Pinpoint the cell where the given text exists, returning its [x, y] midpoint coordinate. 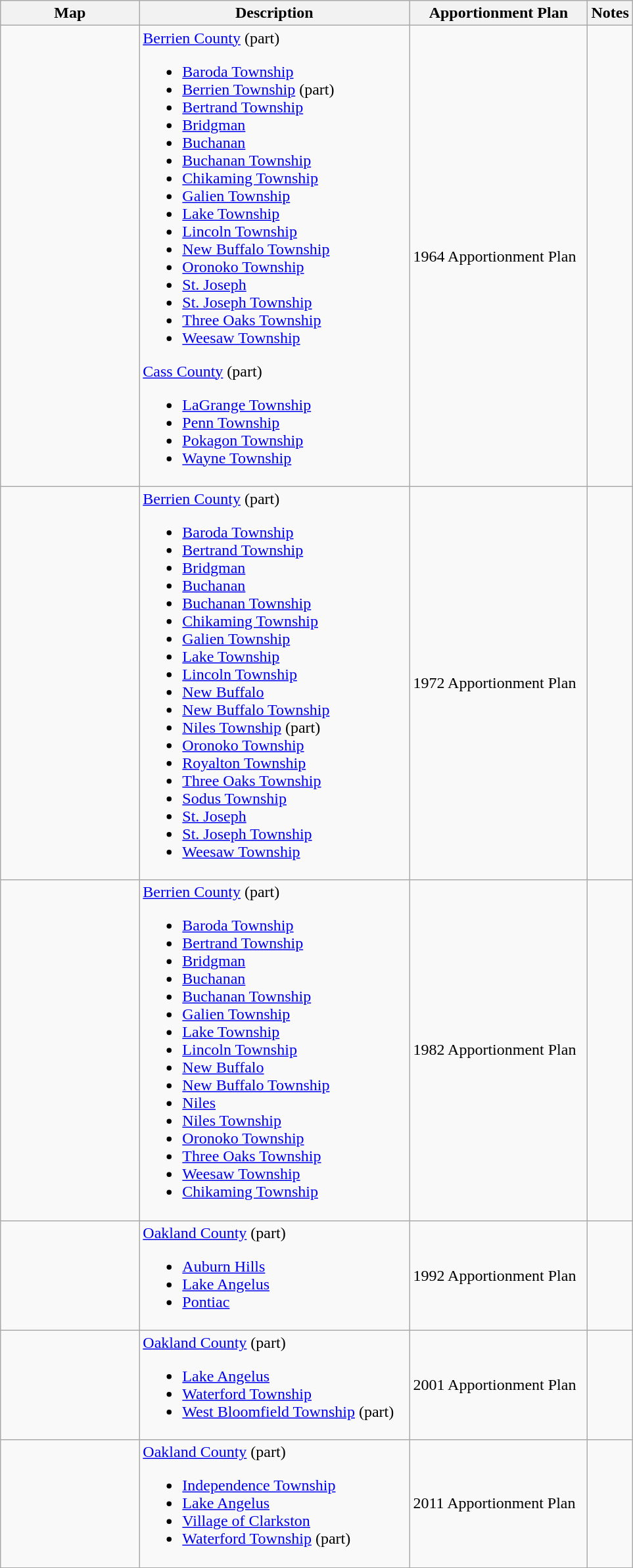
Notes [610, 13]
Oakland County (part)Auburn HillsLake AngelusPontiac [275, 1275]
Oakland County (part)Independence TownshipLake AngelusVillage of ClarkstonWaterford Township (part) [275, 1504]
Oakland County (part)Lake AngelusWaterford TownshipWest Bloomfield Township (part) [275, 1385]
Map [70, 13]
2001 Apportionment Plan [498, 1385]
1992 Apportionment Plan [498, 1275]
1964 Apportionment Plan [498, 256]
2011 Apportionment Plan [498, 1504]
1972 Apportionment Plan [498, 683]
Description [275, 13]
Apportionment Plan [498, 13]
1982 Apportionment Plan [498, 1050]
